Identify which cell holds the provided text, then report its [x, y] central coordinate. 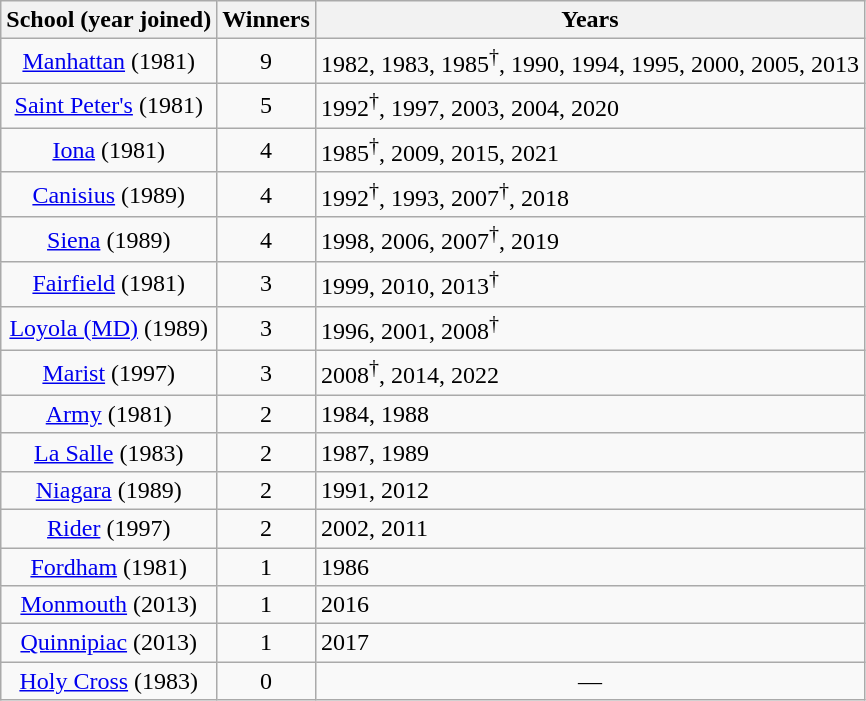
1985†, 2009, 2015, 2021 [590, 150]
1998, 2006, 2007†, 2019 [590, 240]
1986 [590, 567]
Iona (1981) [109, 150]
1987, 1989 [590, 452]
2017 [590, 643]
2002, 2011 [590, 528]
Quinnipiac (2013) [109, 643]
1991, 2012 [590, 490]
1992†, 1993, 2007†, 2018 [590, 194]
1992†, 1997, 2003, 2004, 2020 [590, 106]
2008†, 2014, 2022 [590, 374]
Niagara (1989) [109, 490]
Marist (1997) [109, 374]
2016 [590, 605]
5 [266, 106]
Canisius (1989) [109, 194]
Rider (1997) [109, 528]
La Salle (1983) [109, 452]
Fairfield (1981) [109, 284]
Years [590, 20]
Army (1981) [109, 414]
Monmouth (2013) [109, 605]
Loyola (MD) (1989) [109, 328]
Siena (1989) [109, 240]
1999, 2010, 2013† [590, 284]
— [590, 681]
Saint Peter's (1981) [109, 106]
1984, 1988 [590, 414]
Holy Cross (1983) [109, 681]
Winners [266, 20]
0 [266, 681]
1982, 1983, 1985†, 1990, 1994, 1995, 2000, 2005, 2013 [590, 62]
9 [266, 62]
School (year joined) [109, 20]
1996, 2001, 2008† [590, 328]
Fordham (1981) [109, 567]
Manhattan (1981) [109, 62]
